Search for the cell housing the specified text and yield its (X, Y) center coordinate. 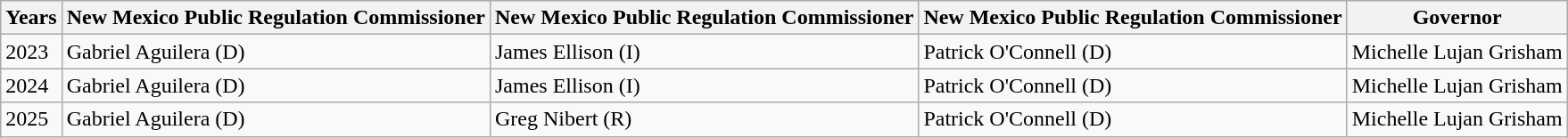
Years (31, 18)
Governor (1457, 18)
2023 (31, 52)
2025 (31, 119)
2024 (31, 85)
Greg Nibert (R) (704, 119)
